Extract the (x, y) coordinate from the center of the cell holding the provided text.  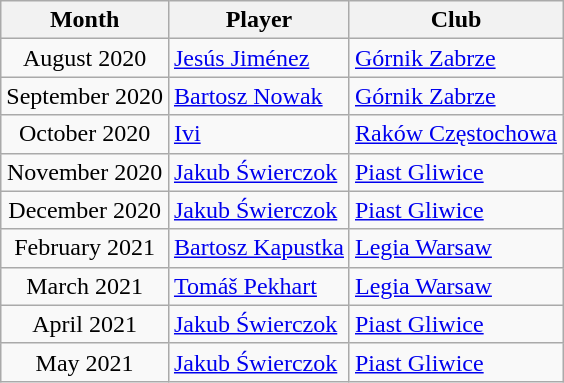
February 2021 (85, 248)
March 2021 (85, 286)
Jesús Jiménez (258, 58)
November 2020 (85, 172)
Month (85, 20)
August 2020 (85, 58)
Raków Częstochowa (456, 134)
Ivi (258, 134)
Player (258, 20)
May 2021 (85, 362)
Club (456, 20)
Bartosz Nowak (258, 96)
Bartosz Kapustka (258, 248)
April 2021 (85, 324)
Tomáš Pekhart (258, 286)
December 2020 (85, 210)
October 2020 (85, 134)
September 2020 (85, 96)
